Output the [x, y] coordinate of the center of the cell containing the given text.  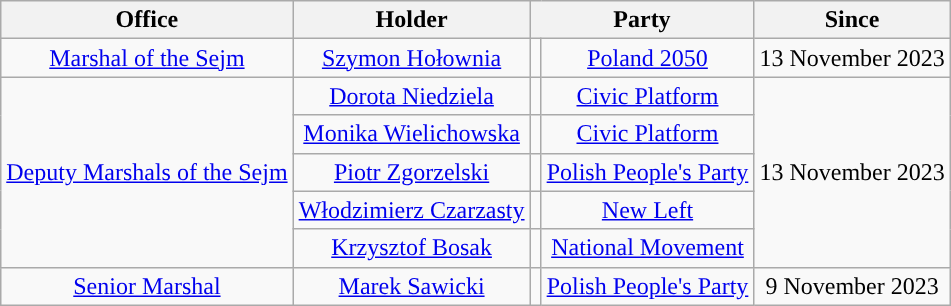
Holder [412, 20]
Piotr Zgorzelski [412, 172]
Office [147, 20]
Since [852, 20]
Senior Marshal [147, 286]
Dorota Niedziela [412, 96]
Deputy Marshals of the Sejm [147, 172]
Marshal of the Sejm [147, 58]
Poland 2050 [648, 58]
Krzysztof Bosak [412, 248]
Szymon Hołownia [412, 58]
Party [642, 20]
Marek Sawicki [412, 286]
9 November 2023 [852, 286]
Włodzimierz Czarzasty [412, 210]
New Left [648, 210]
National Movement [648, 248]
Monika Wielichowska [412, 134]
